Determine the (X, Y) coordinate at the center of the cell enclosing the given text.  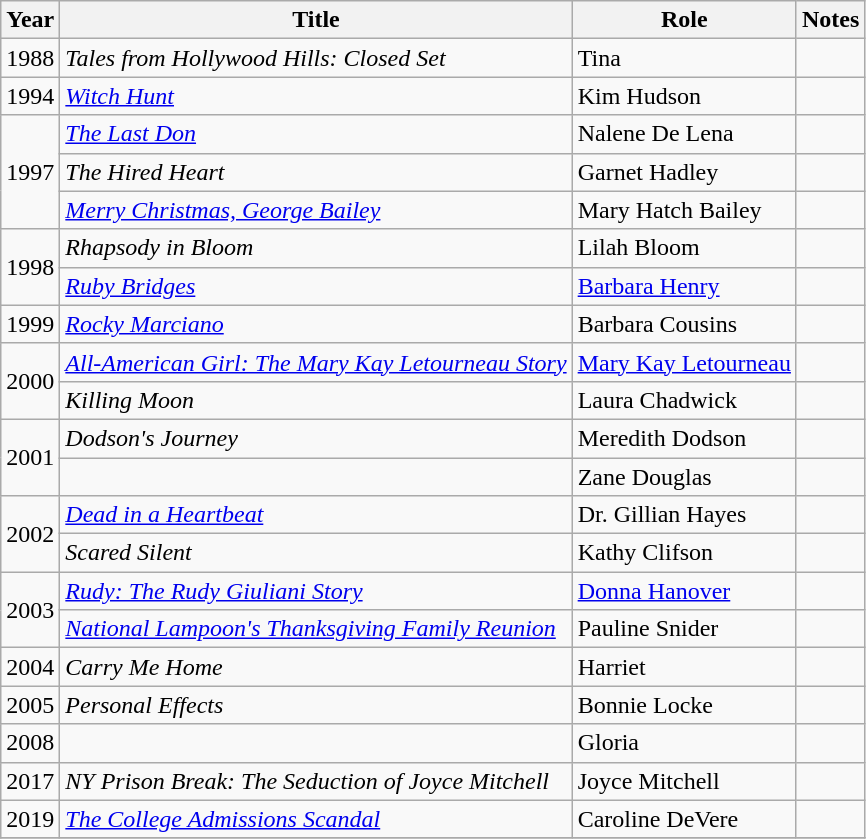
Rocky Marciano (316, 324)
Joyce Mitchell (684, 781)
2008 (30, 743)
Zane Douglas (684, 477)
The Last Don (316, 134)
Donna Hanover (684, 591)
Mary Hatch Bailey (684, 210)
Carry Me Home (316, 667)
1997 (30, 172)
Rhapsody in Bloom (316, 248)
Witch Hunt (316, 96)
2005 (30, 705)
Merry Christmas, George Bailey (316, 210)
2004 (30, 667)
NY Prison Break: The Seduction of Joyce Mitchell (316, 781)
Dodson's Journey (316, 438)
1999 (30, 324)
2000 (30, 381)
2019 (30, 819)
2001 (30, 457)
Pauline Snider (684, 629)
All-American Girl: The Mary Kay Letourneau Story (316, 362)
Barbara Cousins (684, 324)
Scared Silent (316, 553)
National Lampoon's Thanksgiving Family Reunion (316, 629)
1998 (30, 267)
Meredith Dodson (684, 438)
Caroline DeVere (684, 819)
Barbara Henry (684, 286)
Laura Chadwick (684, 400)
Personal Effects (316, 705)
Tina (684, 58)
Garnet Hadley (684, 172)
Year (30, 20)
Kathy Clifson (684, 553)
Harriet (684, 667)
Killing Moon (316, 400)
1994 (30, 96)
2017 (30, 781)
Tales from Hollywood Hills: Closed Set (316, 58)
Notes (830, 20)
Bonnie Locke (684, 705)
Gloria (684, 743)
Ruby Bridges (316, 286)
Title (316, 20)
The Hired Heart (316, 172)
2003 (30, 610)
Nalene De Lena (684, 134)
Mary Kay Letourneau (684, 362)
Lilah Bloom (684, 248)
Dead in a Heartbeat (316, 515)
1988 (30, 58)
2002 (30, 534)
Kim Hudson (684, 96)
The College Admissions Scandal (316, 819)
Rudy: The Rudy Giuliani Story (316, 591)
Role (684, 20)
Dr. Gillian Hayes (684, 515)
